Identify which cell holds the provided text, then report its [x, y] central coordinate. 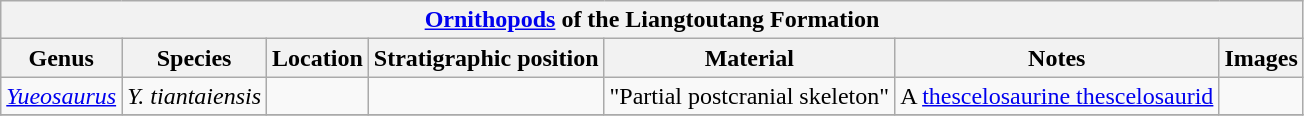
Location [318, 58]
Species [194, 58]
Stratigraphic position [486, 58]
Notes [1057, 58]
A thescelosaurine thescelosaurid [1057, 96]
Ornithopods of the Liangtoutang Formation [652, 20]
Genus [62, 58]
Material [750, 58]
"Partial postcranial skeleton" [750, 96]
Y. tiantaiensis [194, 96]
Images [1261, 58]
Yueosaurus [62, 96]
